Identify which cell holds the provided text, then report its (X, Y) central coordinate. 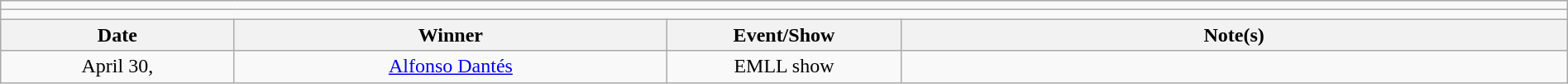
Event/Show (784, 35)
April 30, (117, 67)
Note(s) (1234, 35)
Alfonso Dantés (451, 67)
Date (117, 35)
Winner (451, 35)
EMLL show (784, 67)
